Locate the cell with the specified text and output its [x, y] center coordinate. 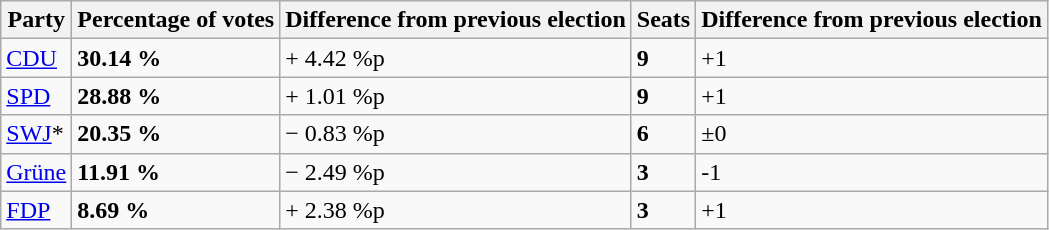
-1 [872, 172]
+ 1.01 %p [456, 96]
SPD [36, 96]
− 2.49 %p [456, 172]
Seats [663, 20]
11.91 % [176, 172]
±0 [872, 134]
FDP [36, 210]
SWJ* [36, 134]
30.14 % [176, 58]
+ 4.42 %p [456, 58]
Grüne [36, 172]
CDU [36, 58]
28.88 % [176, 96]
Party [36, 20]
− 0.83 %p [456, 134]
20.35 % [176, 134]
+ 2.38 %p [456, 210]
Percentage of votes [176, 20]
8.69 % [176, 210]
6 [663, 134]
